From the cell containing the given text, extract its center point as (X, Y) coordinate. 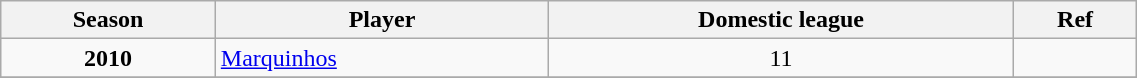
Domestic league (782, 20)
2010 (108, 58)
Marquinhos (382, 58)
11 (782, 58)
Ref (1074, 20)
Player (382, 20)
Season (108, 20)
